Pinpoint the cell where the given text exists, returning its (X, Y) midpoint coordinate. 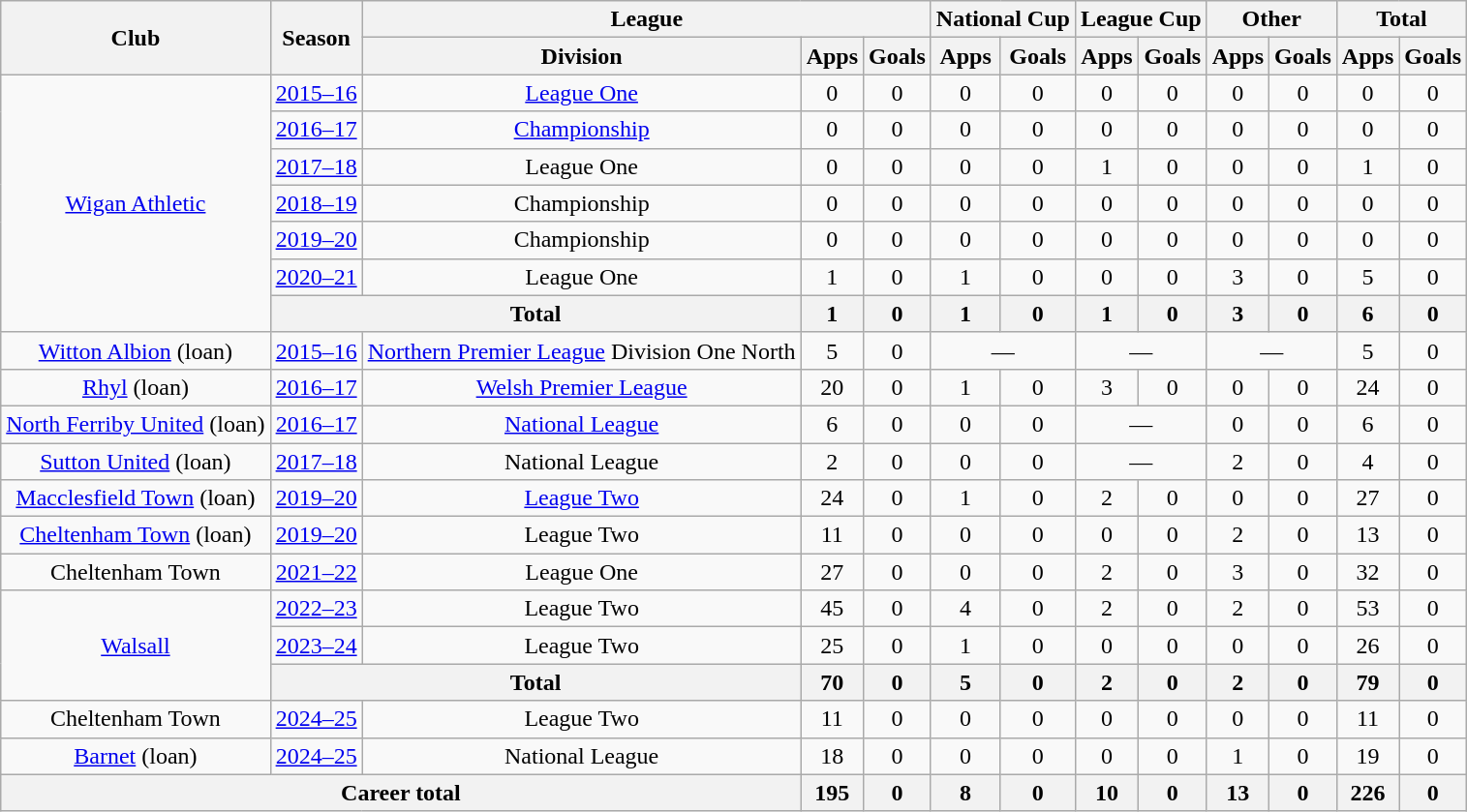
National Cup (1003, 19)
Welsh Premier League (581, 387)
Wigan Athletic (136, 203)
Walsall (136, 646)
226 (1367, 793)
League Cup (1141, 19)
25 (832, 646)
2021–22 (316, 572)
Other (1271, 19)
195 (832, 793)
18 (832, 756)
Season (316, 38)
26 (1367, 646)
19 (1367, 756)
Rhyl (loan) (136, 387)
2023–24 (316, 646)
Barnet (loan) (136, 756)
45 (832, 609)
North Ferriby United (loan) (136, 424)
Witton Albion (loan) (136, 350)
70 (832, 682)
Macclesfield Town (loan) (136, 498)
Club (136, 38)
Cheltenham Town (loan) (136, 535)
Career total (401, 793)
8 (965, 793)
2018–19 (316, 203)
Sutton United (loan) (136, 462)
32 (1367, 572)
League (647, 19)
2020–21 (316, 277)
2022–23 (316, 609)
10 (1106, 793)
79 (1367, 682)
20 (832, 387)
Division (581, 56)
Northern Premier League Division One North (581, 350)
53 (1367, 609)
